Provide the [x, y] coordinate of the cell's center where the given text is located.  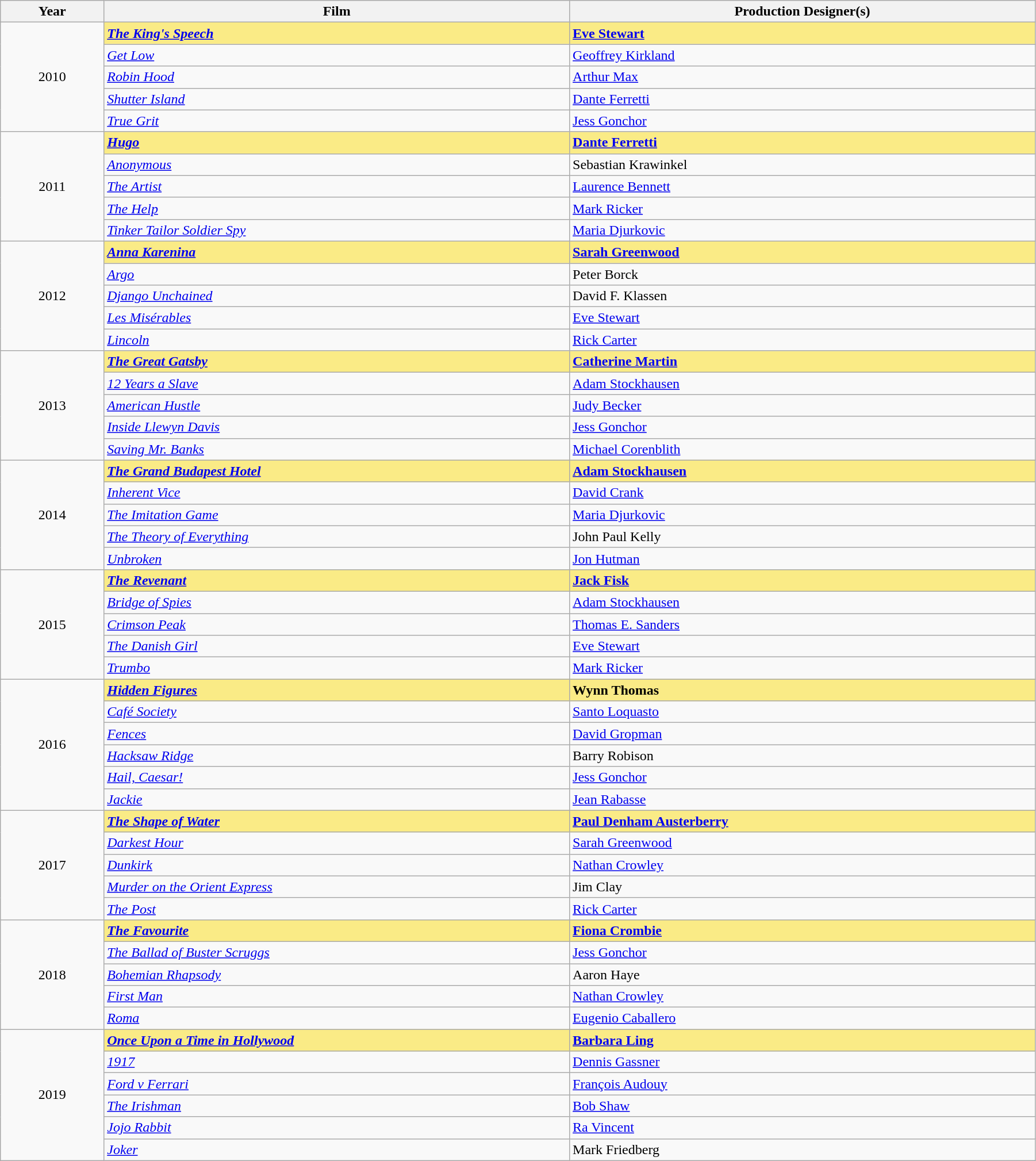
Aaron Haye [803, 975]
Judy Becker [803, 405]
The Imitation Game [337, 515]
Catherine Martin [803, 362]
Argo [337, 274]
The Ballad of Buster Scruggs [337, 952]
Paul Denham Austerberry [803, 821]
Eugenio Caballero [803, 1018]
Fences [337, 734]
The Great Gatsby [337, 362]
David F. Klassen [803, 296]
Barbara Ling [803, 1040]
Hail, Caesar! [337, 777]
The Favourite [337, 930]
Lincoln [337, 340]
The Post [337, 909]
The Revenant [337, 580]
Hacksaw Ridge [337, 756]
Bob Shaw [803, 1106]
Joker [337, 1149]
David Crank [803, 493]
The King's Speech [337, 33]
Bohemian Rhapsody [337, 975]
Inherent Vice [337, 493]
The Danish Girl [337, 646]
1917 [337, 1062]
2010 [52, 77]
2013 [52, 405]
Barry Robison [803, 756]
Robin Hood [337, 77]
2012 [52, 296]
Anna Karenina [337, 252]
True Grit [337, 121]
Thomas E. Sanders [803, 624]
Fiona Crombie [803, 930]
Michael Corenblith [803, 449]
Year [52, 12]
Crimson Peak [337, 624]
Mark Friedberg [803, 1149]
Inside Llewyn Davis [337, 427]
Unbroken [337, 558]
The Irishman [337, 1106]
John Paul Kelly [803, 537]
Jackie [337, 799]
The Help [337, 208]
Jon Hutman [803, 558]
2011 [52, 186]
Dennis Gassner [803, 1062]
Ford v Ferrari [337, 1084]
The Grand Budapest Hotel [337, 471]
Get Low [337, 55]
Hidden Figures [337, 690]
Trumbo [337, 668]
Jim Clay [803, 887]
Wynn Thomas [803, 690]
First Man [337, 997]
The Shape of Water [337, 821]
Roma [337, 1018]
Django Unchained [337, 296]
Jack Fisk [803, 580]
Jean Rabasse [803, 799]
2017 [52, 865]
Tinker Tailor Soldier Spy [337, 230]
Jojo Rabbit [337, 1128]
12 Years a Slave [337, 384]
Bridge of Spies [337, 602]
Anonymous [337, 164]
Saving Mr. Banks [337, 449]
The Artist [337, 186]
2016 [52, 745]
Geoffrey Kirkland [803, 55]
Laurence Bennett [803, 186]
Ra Vincent [803, 1128]
Shutter Island [337, 99]
Darkest Hour [337, 843]
Murder on the Orient Express [337, 887]
2018 [52, 974]
2019 [52, 1095]
Café Society [337, 712]
Once Upon a Time in Hollywood [337, 1040]
Sebastian Krawinkel [803, 164]
2015 [52, 624]
2014 [52, 515]
The Theory of Everything [337, 537]
François Audouy [803, 1084]
David Gropman [803, 734]
Arthur Max [803, 77]
Santo Loquasto [803, 712]
Film [337, 12]
Peter Borck [803, 274]
Hugo [337, 143]
American Hustle [337, 405]
Les Misérables [337, 318]
Production Designer(s) [803, 12]
Dunkirk [337, 865]
